Find where the given text appears and provide that cell's center as [x, y] coordinate. 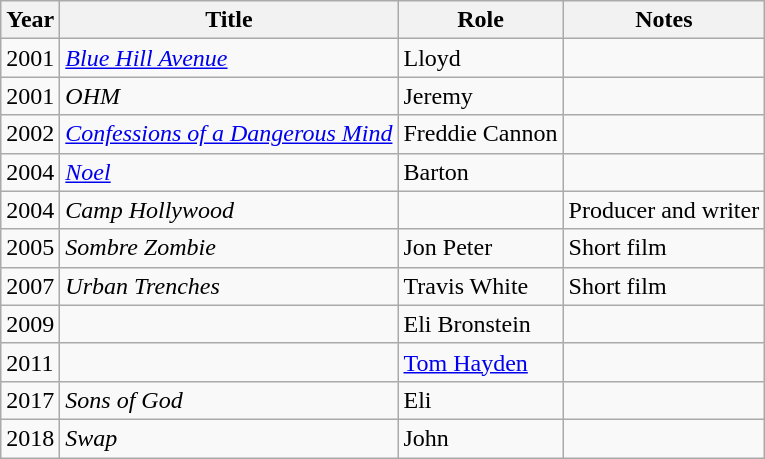
2005 [30, 248]
2007 [30, 286]
Lloyd [480, 58]
2002 [30, 134]
Eli Bronstein [480, 324]
Tom Hayden [480, 362]
Travis White [480, 286]
2017 [30, 400]
OHM [229, 96]
2009 [30, 324]
Barton [480, 172]
Confessions of a Dangerous Mind [229, 134]
Notes [664, 20]
Camp Hollywood [229, 210]
Sombre Zombie [229, 248]
Blue Hill Avenue [229, 58]
Sons of God [229, 400]
2018 [30, 438]
Role [480, 20]
Eli [480, 400]
Swap [229, 438]
Year [30, 20]
John [480, 438]
2011 [30, 362]
Freddie Cannon [480, 134]
Urban Trenches [229, 286]
Producer and writer [664, 210]
Jeremy [480, 96]
Title [229, 20]
Jon Peter [480, 248]
Noel [229, 172]
